Pinpoint the cell where the given text exists, returning its (X, Y) midpoint coordinate. 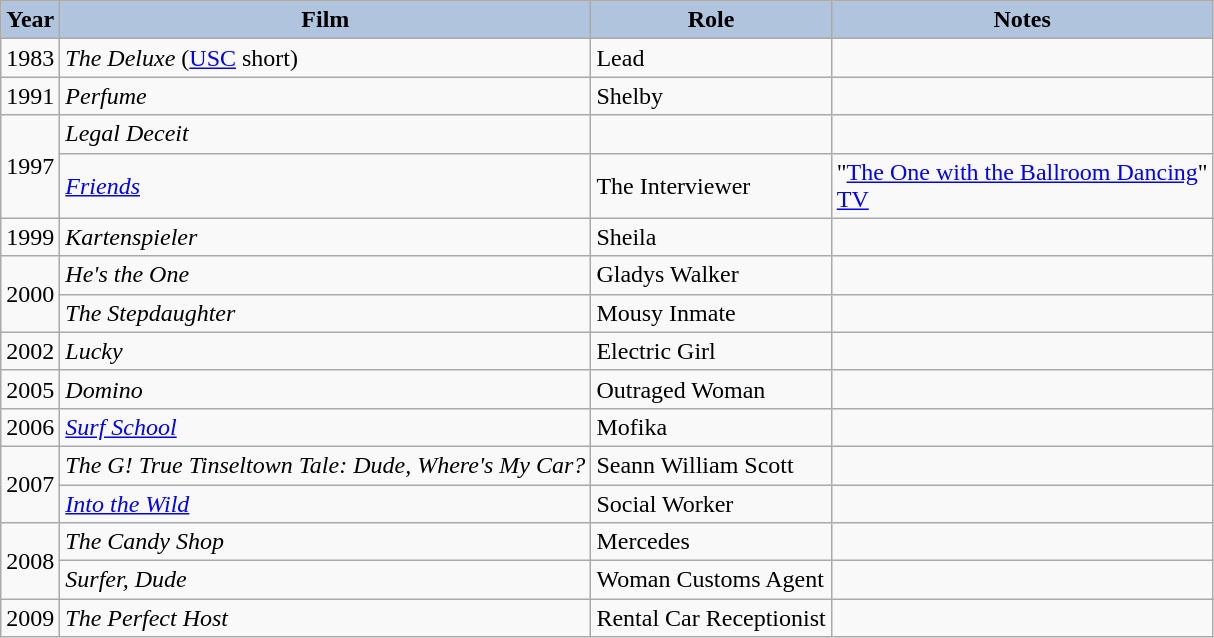
Notes (1022, 20)
Surf School (326, 427)
Legal Deceit (326, 134)
Outraged Woman (711, 389)
Social Worker (711, 503)
Woman Customs Agent (711, 580)
2006 (30, 427)
Mercedes (711, 542)
2005 (30, 389)
Shelby (711, 96)
Role (711, 20)
1997 (30, 166)
Lead (711, 58)
Kartenspieler (326, 237)
The Candy Shop (326, 542)
Lucky (326, 351)
The Perfect Host (326, 618)
Into the Wild (326, 503)
Rental Car Receptionist (711, 618)
1991 (30, 96)
Sheila (711, 237)
2007 (30, 484)
Mofika (711, 427)
2009 (30, 618)
2008 (30, 561)
The Interviewer (711, 186)
Friends (326, 186)
Year (30, 20)
Perfume (326, 96)
The Deluxe (USC short) (326, 58)
1983 (30, 58)
"The One with the Ballroom Dancing"TV (1022, 186)
Domino (326, 389)
Gladys Walker (711, 275)
He's the One (326, 275)
2000 (30, 294)
The G! True Tinseltown Tale: Dude, Where's My Car? (326, 465)
Electric Girl (711, 351)
2002 (30, 351)
Mousy Inmate (711, 313)
Surfer, Dude (326, 580)
Film (326, 20)
The Stepdaughter (326, 313)
Seann William Scott (711, 465)
1999 (30, 237)
